Capture the cell that displays the provided text and extract its (X, Y) central coordinate. 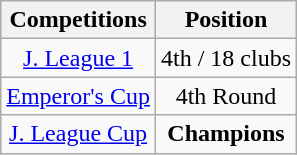
J. League Cup (78, 134)
4th / 18 clubs (226, 58)
Competitions (78, 20)
Champions (226, 134)
J. League 1 (78, 58)
Emperor's Cup (78, 96)
4th Round (226, 96)
Position (226, 20)
